Return [x, y] of the center of cell containing provided text 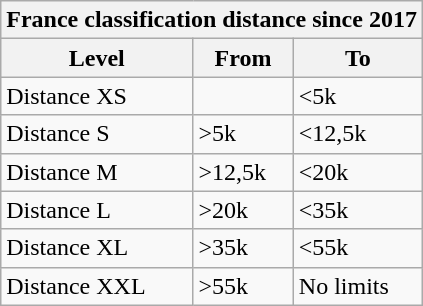
Distance XL [97, 248]
From [243, 58]
Distance M [97, 172]
No limits [358, 286]
France classification distance since 2017 [212, 20]
<20k [358, 172]
<35k [358, 210]
Level [97, 58]
Distance L [97, 210]
>12,5k [243, 172]
<55k [358, 248]
Distance S [97, 134]
>5k [243, 134]
<5k [358, 96]
Distance XXL [97, 286]
<12,5k [358, 134]
To [358, 58]
>55k [243, 286]
Distance XS [97, 96]
>35k [243, 248]
>20k [243, 210]
